From the cell containing the given text, extract its center point as [X, Y] coordinate. 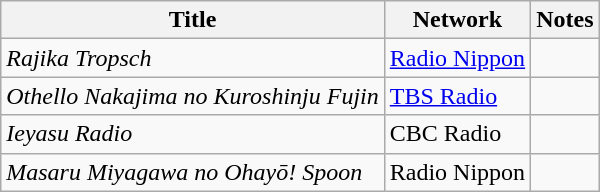
Ieyasu Radio [193, 134]
Network [457, 20]
CBC Radio [457, 134]
Title [193, 20]
TBS Radio [457, 96]
Othello Nakajima no Kuroshinju Fujin [193, 96]
Notes [565, 20]
Rajika Tropsch [193, 58]
Masaru Miyagawa no Ohayō! Spoon [193, 172]
